Identify which cell holds the provided text, then report its [x, y] central coordinate. 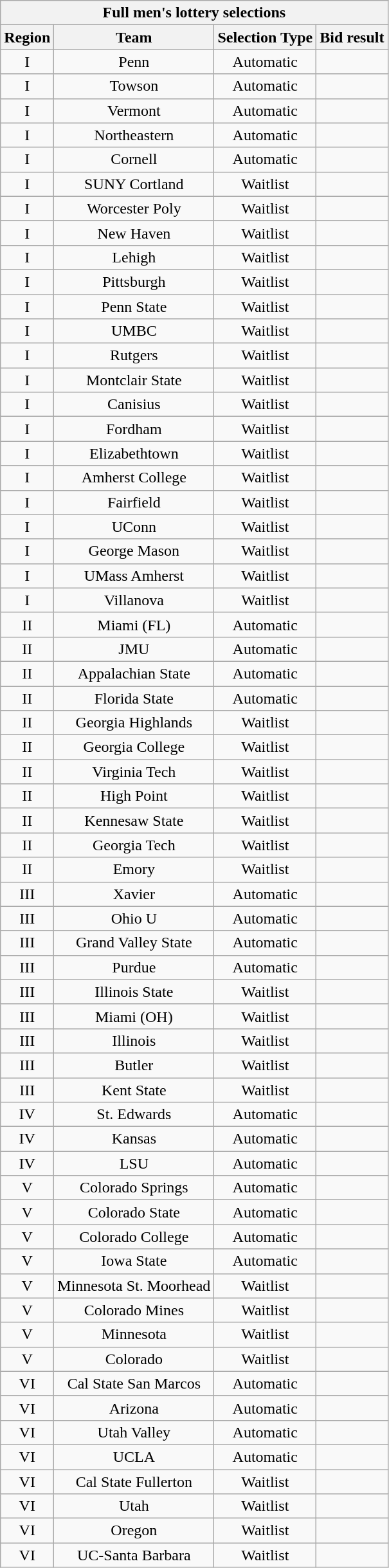
Utah [134, 1506]
Minnesota [134, 1335]
Colorado Springs [134, 1188]
New Haven [134, 233]
Cal State San Marcos [134, 1383]
High Point [134, 796]
Colorado College [134, 1237]
Fairfield [134, 502]
Penn [134, 62]
Virginia Tech [134, 772]
UConn [134, 527]
UMass Amherst [134, 576]
Kennesaw State [134, 821]
Illinois [134, 1041]
Amherst College [134, 478]
Towson [134, 86]
Georgia College [134, 747]
Vermont [134, 111]
Miami (FL) [134, 624]
Iowa State [134, 1261]
Georgia Tech [134, 845]
UCLA [134, 1457]
Colorado Mines [134, 1310]
Florida State [134, 698]
Villanova [134, 600]
Kent State [134, 1090]
Purdue [134, 967]
Minnesota St. Moorhead [134, 1286]
Emory [134, 870]
St. Edwards [134, 1115]
Selection Type [265, 37]
Oregon [134, 1531]
Utah Valley [134, 1432]
George Mason [134, 551]
Penn State [134, 307]
Appalachian State [134, 673]
Illinois State [134, 992]
Bid result [352, 37]
Team [134, 37]
Canisius [134, 405]
Georgia Highlands [134, 723]
Elizabethtown [134, 453]
Cornell [134, 160]
Arizona [134, 1408]
Ohio U [134, 918]
Colorado [134, 1359]
JMU [134, 649]
Grand Valley State [134, 943]
Full men's lottery selections [194, 13]
Northeastern [134, 135]
Fordham [134, 429]
Cal State Fullerton [134, 1481]
Pittsburgh [134, 282]
Region [27, 37]
Kansas [134, 1139]
Lehigh [134, 257]
Butler [134, 1065]
UMBC [134, 331]
Rutgers [134, 356]
LSU [134, 1163]
Miami (OH) [134, 1016]
UC-Santa Barbara [134, 1555]
Xavier [134, 894]
Montclair State [134, 380]
Colorado State [134, 1212]
Worcester Poly [134, 208]
SUNY Cortland [134, 184]
